Scan for the cell matching the given text and deliver its [x, y] coordinate at center. 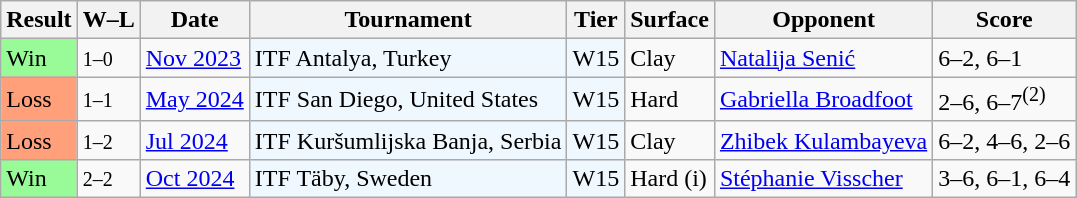
Gabriella Broadfoot [823, 100]
Zhibek Kulambayeva [823, 140]
Hard (i) [670, 178]
Result [39, 20]
1–0 [108, 58]
Tournament [408, 20]
Stéphanie Visscher [823, 178]
Natalija Senić [823, 58]
Hard [670, 100]
Oct 2024 [194, 178]
2–2 [108, 178]
ITF Kuršumlijska Banja, Serbia [408, 140]
Score [1004, 20]
ITF Antalya, Turkey [408, 58]
Surface [670, 20]
2–6, 6–7(2) [1004, 100]
6–2, 6–1 [1004, 58]
3–6, 6–1, 6–4 [1004, 178]
Date [194, 20]
Opponent [823, 20]
May 2024 [194, 100]
1–1 [108, 100]
Tier [596, 20]
ITF San Diego, United States [408, 100]
Nov 2023 [194, 58]
ITF Täby, Sweden [408, 178]
1–2 [108, 140]
6–2, 4–6, 2–6 [1004, 140]
Jul 2024 [194, 140]
W–L [108, 20]
